Output the [X, Y] coordinate of the center of the cell containing the given text.  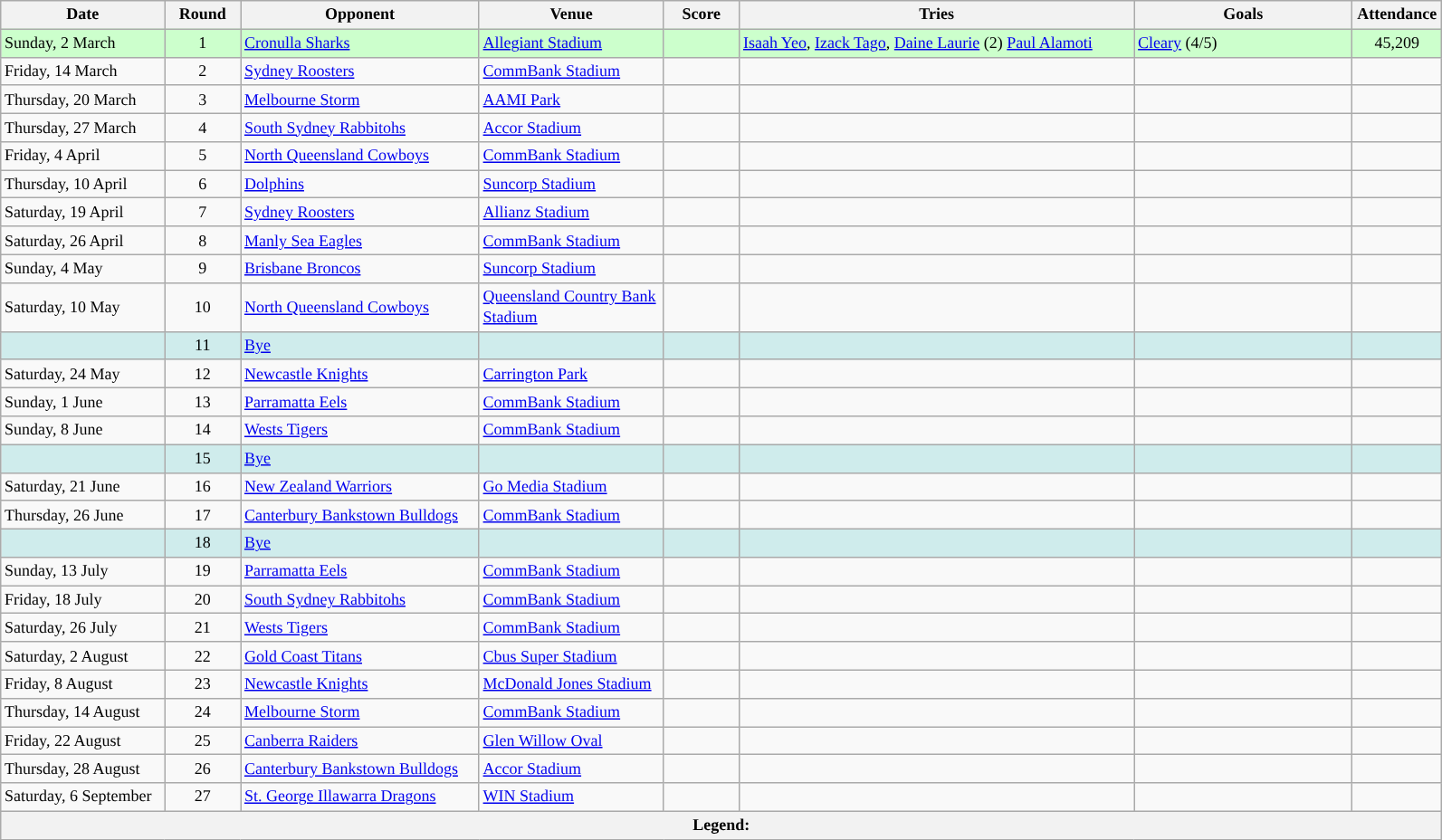
21 [203, 628]
Sunday, 1 June [83, 402]
Thursday, 10 April [83, 185]
Manly Sea Eagles [360, 241]
2 [203, 71]
Opponent [360, 14]
1 [203, 43]
Allianz Stadium [571, 212]
12 [203, 373]
14 [203, 431]
23 [203, 684]
Dolphins [360, 185]
Sunday, 13 July [83, 572]
Round [203, 14]
5 [203, 156]
McDonald Jones Stadium [571, 684]
17 [203, 514]
Sunday, 2 March [83, 43]
Cbus Super Stadium [571, 655]
Cleary (4/5) [1244, 43]
19 [203, 572]
Friday, 8 August [83, 684]
Date [83, 14]
Saturday, 24 May [83, 373]
Tries [937, 14]
Friday, 4 April [83, 156]
Carrington Park [571, 373]
26 [203, 769]
22 [203, 655]
16 [203, 487]
New Zealand Warriors [360, 487]
Sunday, 4 May [83, 268]
Thursday, 14 August [83, 711]
45,209 [1398, 43]
9 [203, 268]
7 [203, 212]
Thursday, 28 August [83, 769]
25 [203, 740]
Gold Coast Titans [360, 655]
11 [203, 346]
Thursday, 27 March [83, 127]
Friday, 22 August [83, 740]
3 [203, 100]
Saturday, 10 May [83, 307]
Saturday, 19 April [83, 212]
Isaah Yeo, Izack Tago, Daine Laurie (2) Paul Alamoti [937, 43]
St. George Illawarra Dragons [360, 797]
Goals [1244, 14]
AAMI Park [571, 100]
Go Media Stadium [571, 487]
Glen Willow Oval [571, 740]
Thursday, 20 March [83, 100]
Score [702, 14]
Attendance [1398, 14]
Saturday, 21 June [83, 487]
Canberra Raiders [360, 740]
Cronulla Sharks [360, 43]
18 [203, 543]
Saturday, 2 August [83, 655]
10 [203, 307]
Saturday, 26 April [83, 241]
20 [203, 599]
4 [203, 127]
Brisbane Broncos [360, 268]
Saturday, 26 July [83, 628]
13 [203, 402]
24 [203, 711]
Saturday, 6 September [83, 797]
15 [203, 458]
6 [203, 185]
27 [203, 797]
WIN Stadium [571, 797]
Queensland Country Bank Stadium [571, 307]
8 [203, 241]
Venue [571, 14]
Friday, 18 July [83, 599]
Sunday, 8 June [83, 431]
Allegiant Stadium [571, 43]
Legend: [721, 826]
Thursday, 26 June [83, 514]
Friday, 14 March [83, 71]
